Provide the [X, Y] coordinate of the cell's center where the given text is located.  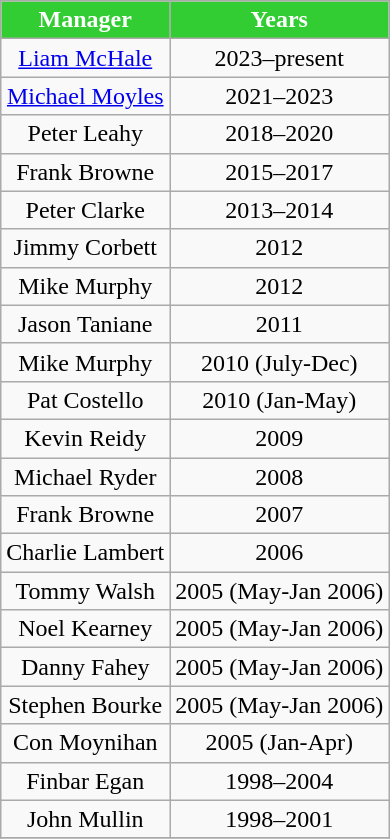
1998–2004 [280, 781]
Liam McHale [86, 58]
Pat Costello [86, 400]
2018–2020 [280, 134]
John Mullin [86, 819]
2007 [280, 515]
2009 [280, 438]
2010 (July-Dec) [280, 362]
2010 (Jan-May) [280, 400]
Noel Kearney [86, 629]
Manager [86, 20]
2011 [280, 324]
Michael Ryder [86, 477]
2013–2014 [280, 210]
Years [280, 20]
Finbar Egan [86, 781]
2021–2023 [280, 96]
Charlie Lambert [86, 553]
Jason Taniane [86, 324]
Peter Leahy [86, 134]
Con Moynihan [86, 743]
Stephen Bourke [86, 705]
Peter Clarke [86, 210]
Danny Fahey [86, 667]
2005 (Jan-Apr) [280, 743]
2023–present [280, 58]
1998–2001 [280, 819]
2008 [280, 477]
Michael Moyles [86, 96]
Kevin Reidy [86, 438]
2015–2017 [280, 172]
2006 [280, 553]
Jimmy Corbett [86, 248]
Tommy Walsh [86, 591]
